For the text-containing cell, return its midpoint in (X, Y) coordinate format. 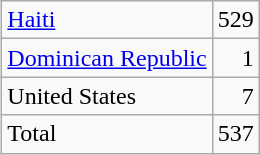
Total (107, 134)
United States (107, 96)
537 (236, 134)
Dominican Republic (107, 58)
1 (236, 58)
Haiti (107, 20)
7 (236, 96)
529 (236, 20)
